Pinpoint the cell where the given text exists, returning its (X, Y) midpoint coordinate. 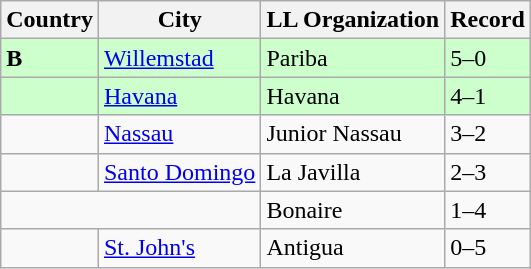
Country (50, 20)
City (179, 20)
2–3 (488, 172)
LL Organization (353, 20)
Santo Domingo (179, 172)
Bonaire (353, 210)
Record (488, 20)
Willemstad (179, 58)
Nassau (179, 134)
St. John's (179, 248)
Pariba (353, 58)
1–4 (488, 210)
Antigua (353, 248)
3–2 (488, 134)
0–5 (488, 248)
La Javilla (353, 172)
4–1 (488, 96)
Junior Nassau (353, 134)
5–0 (488, 58)
B (50, 58)
